Search for the cell housing the specified text and yield its [x, y] center coordinate. 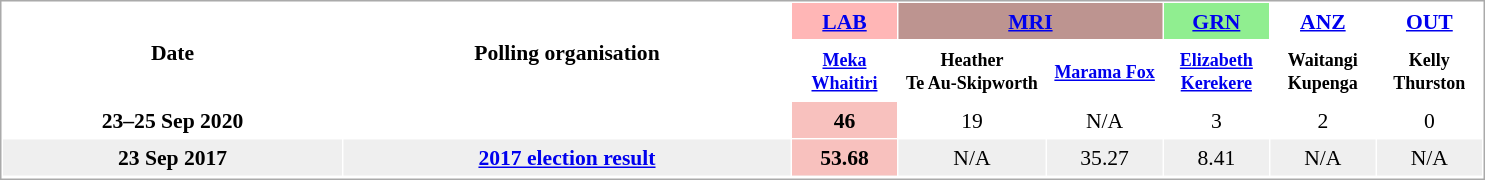
0 [1430, 120]
LAB [844, 21]
8.41 [1216, 158]
2017 election result [568, 158]
MRI [1030, 21]
19 [972, 120]
53.68 [844, 158]
Kelly Thurston [1430, 70]
GRN [1216, 21]
HeatherTe Au-Skipworth [972, 70]
Elizabeth Kerekere [1216, 70]
46 [844, 120]
23 Sep 2017 [172, 158]
Polling organisation [568, 52]
Marama Fox [1104, 70]
Date [172, 52]
OUT [1430, 21]
23–25 Sep 2020 [172, 120]
Waitangi Kupenga [1322, 70]
ANZ [1322, 21]
35.27 [1104, 158]
2 [1322, 120]
Meka Whaitiri [844, 70]
3 [1216, 120]
